Detect which cell encompasses the target text, then output its [x, y] center coordinate. 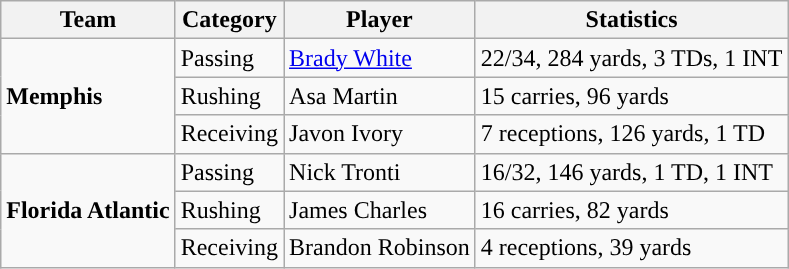
7 receptions, 126 yards, 1 TD [632, 134]
Player [380, 20]
16/32, 146 yards, 1 TD, 1 INT [632, 172]
Asa Martin [380, 96]
4 receptions, 39 yards [632, 248]
Team [88, 20]
Nick Tronti [380, 172]
Javon Ivory [380, 134]
Florida Atlantic [88, 210]
James Charles [380, 210]
Brady White [380, 58]
Memphis [88, 96]
22/34, 284 yards, 3 TDs, 1 INT [632, 58]
Category [229, 20]
15 carries, 96 yards [632, 96]
Brandon Robinson [380, 248]
Statistics [632, 20]
16 carries, 82 yards [632, 210]
